Determine the (X, Y) coordinate at the center of the cell enclosing the given text.  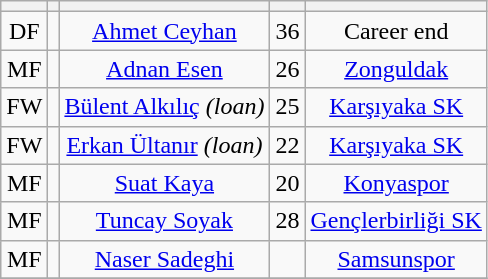
Tuncay Soyak (164, 221)
Zonguldak (396, 69)
DF (24, 31)
28 (288, 221)
Adnan Esen (164, 69)
Naser Sadeghi (164, 259)
36 (288, 31)
Career end (396, 31)
25 (288, 107)
Bülent Alkılıç (loan) (164, 107)
Konyaspor (396, 183)
Erkan Ültanır (loan) (164, 145)
Gençlerbirliği SK (396, 221)
20 (288, 183)
Ahmet Ceyhan (164, 31)
Samsunspor (396, 259)
26 (288, 69)
22 (288, 145)
Suat Kaya (164, 183)
